Search for the cell housing the specified text and yield its (X, Y) center coordinate. 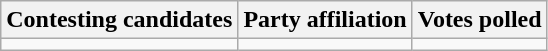
Party affiliation (325, 20)
Contesting candidates (120, 20)
Votes polled (480, 20)
